From the cell containing the given text, extract its center point as [x, y] coordinate. 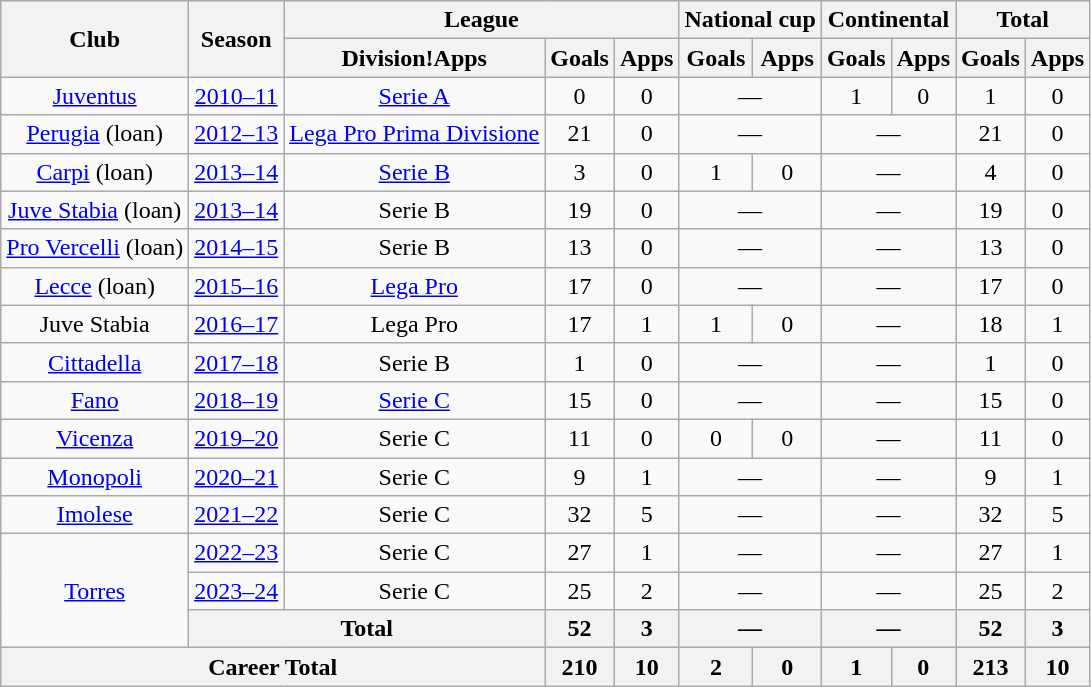
Cittadella [95, 362]
2017–18 [236, 362]
213 [991, 667]
Lecce (loan) [95, 286]
Perugia (loan) [95, 134]
Pro Vercelli (loan) [95, 248]
Carpi (loan) [95, 172]
Monopoli [95, 477]
National cup [750, 20]
2010–11 [236, 96]
Season [236, 39]
4 [991, 172]
Torres [95, 591]
Imolese [95, 515]
League [482, 20]
Career Total [273, 667]
Division!Apps [414, 58]
Juve Stabia (loan) [95, 210]
Juve Stabia [95, 324]
2016–17 [236, 324]
18 [991, 324]
Juventus [95, 96]
2020–21 [236, 477]
210 [580, 667]
2014–15 [236, 248]
2018–19 [236, 400]
Lega Pro Prima Divisione [414, 134]
2015–16 [236, 286]
Club [95, 39]
2019–20 [236, 438]
2022–23 [236, 553]
2012–13 [236, 134]
Serie A [414, 96]
Fano [95, 400]
2023–24 [236, 591]
Continental [888, 20]
2021–22 [236, 515]
Vicenza [95, 438]
